Find where the given text appears and provide that cell's center as [x, y] coordinate. 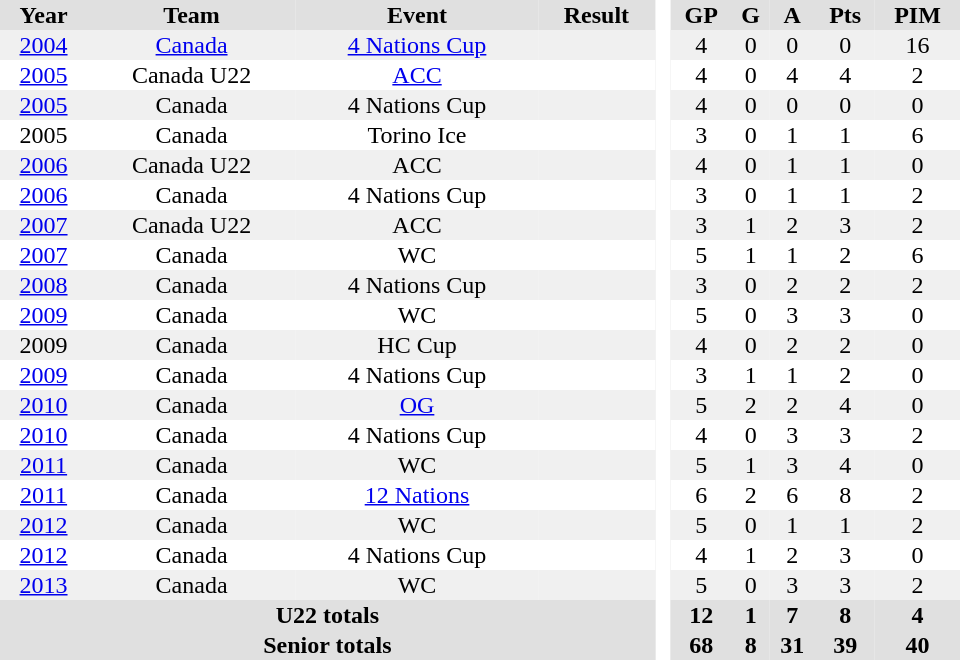
HC Cup [417, 345]
U22 totals [328, 615]
2004 [44, 45]
2008 [44, 285]
40 [918, 645]
12 [701, 615]
Senior totals [328, 645]
Pts [845, 15]
39 [845, 645]
Year [44, 15]
7 [792, 615]
Torino Ice [417, 135]
68 [701, 645]
Team [192, 15]
12 Nations [417, 495]
OG [417, 405]
31 [792, 645]
A [792, 15]
2013 [44, 585]
Result [596, 15]
Event [417, 15]
PIM [918, 15]
GP [701, 15]
G [750, 15]
16 [918, 45]
